For the text-containing cell, return its midpoint in (X, Y) coordinate format. 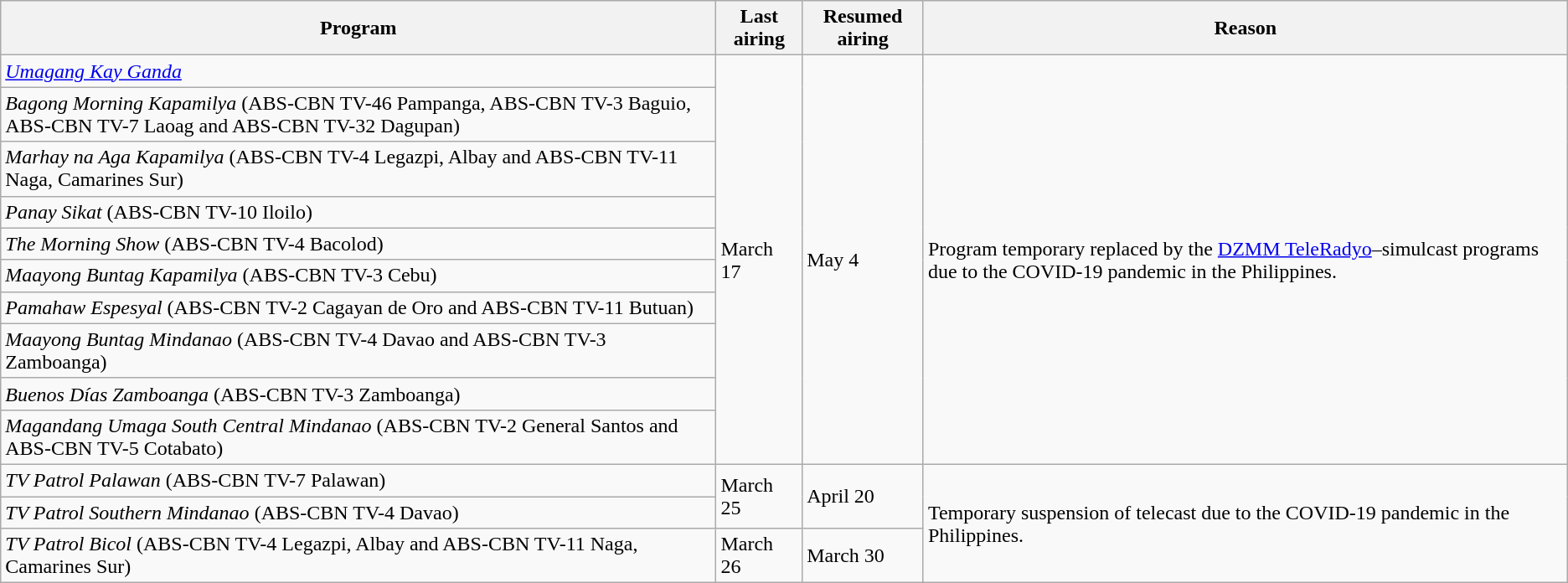
Buenos Días Zamboanga (ABS-CBN TV-3 Zamboanga) (358, 394)
Pamahaw Espesyal (ABS-CBN TV-2 Cagayan de Oro and ABS-CBN TV-11 Butuan) (358, 307)
TV Patrol Bicol (ABS-CBN TV-4 Legazpi, Albay and ABS-CBN TV-11 Naga, Camarines Sur) (358, 556)
May 4 (863, 260)
March 25 (759, 496)
TV Patrol Southern Mindanao (ABS-CBN TV-4 Davao) (358, 512)
Last airing (759, 28)
Maayong Buntag Mindanao (ABS-CBN TV-4 Davao and ABS-CBN TV-3 Zamboanga) (358, 350)
Bagong Morning Kapamilya (ABS-CBN TV-46 Pampanga, ABS-CBN TV-3 Baguio, ABS-CBN TV-7 Laoag and ABS-CBN TV-32 Dagupan) (358, 114)
TV Patrol Palawan (ABS-CBN TV-7 Palawan) (358, 480)
Temporary suspension of telecast due to the COVID-19 pandemic in the Philippines. (1245, 523)
March 26 (759, 556)
The Morning Show (ABS-CBN TV-4 Bacolod) (358, 244)
Reason (1245, 28)
Umagang Kay Ganda (358, 71)
Program temporary replaced by the DZMM TeleRadyo–simulcast programs due to the COVID-19 pandemic in the Philippines. (1245, 260)
Resumed airing (863, 28)
March 17 (759, 260)
March 30 (863, 556)
Panay Sikat (ABS-CBN TV-10 Iloilo) (358, 212)
Magandang Umaga South Central Mindanao (ABS-CBN TV-2 General Santos and ABS-CBN TV-5 Cotabato) (358, 437)
Maayong Buntag Kapamilya (ABS-CBN TV-3 Cebu) (358, 276)
Program (358, 28)
April 20 (863, 496)
Marhay na Aga Kapamilya (ABS-CBN TV-4 Legazpi, Albay and ABS-CBN TV-11 Naga, Camarines Sur) (358, 169)
